Find where the given text appears and provide that cell's center as [x, y] coordinate. 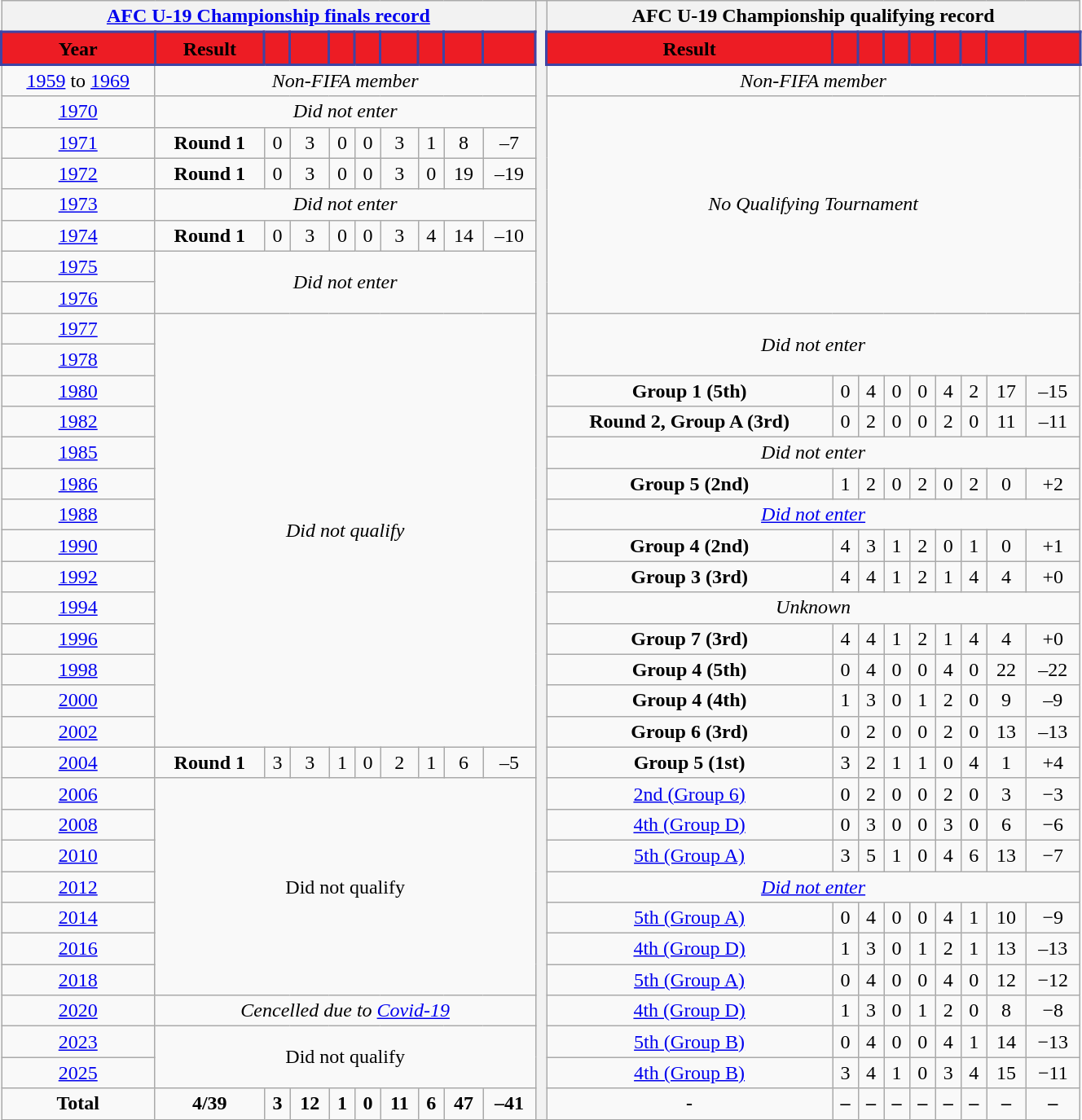
Group 4 (2nd) [689, 546]
2008 [78, 824]
1976 [78, 297]
1998 [78, 670]
+1 [1053, 546]
2016 [78, 949]
1959 to 1969 [78, 80]
Group 5 (2nd) [689, 484]
Group 4 (4th) [689, 701]
1982 [78, 422]
Year [78, 49]
−13 [1053, 1042]
–41 [509, 1104]
+2 [1053, 484]
9 [1006, 701]
–5 [509, 762]
1996 [78, 639]
AFC U-19 Championship qualifying record [813, 16]
17 [1006, 390]
2004 [78, 762]
Group 7 (3rd) [689, 639]
1985 [78, 453]
–7 [509, 143]
2020 [78, 1011]
2018 [78, 980]
4/39 [210, 1104]
–9 [1053, 701]
−11 [1053, 1073]
22 [1006, 670]
–10 [509, 235]
2000 [78, 701]
Unknown [813, 608]
−9 [1053, 918]
–22 [1053, 670]
Cencelled due to Covid-19 [345, 1011]
1973 [78, 204]
Total [78, 1104]
−12 [1053, 980]
2nd (Group 6) [689, 793]
−3 [1053, 793]
Group 3 (3rd) [689, 577]
−6 [1053, 824]
1994 [78, 608]
2002 [78, 731]
1980 [78, 390]
2014 [78, 918]
Group 4 (5th) [689, 670]
No Qualifying Tournament [813, 204]
−7 [1053, 855]
1986 [78, 484]
Group 6 (3rd) [689, 731]
1972 [78, 173]
Round 2, Group A (3rd) [689, 422]
+4 [1053, 762]
- [689, 1104]
4th (Group B) [689, 1073]
2023 [78, 1042]
10 [1006, 918]
1970 [78, 112]
1971 [78, 143]
19 [464, 173]
1988 [78, 515]
1974 [78, 235]
–19 [509, 173]
1978 [78, 359]
5 [871, 855]
−8 [1053, 1011]
2012 [78, 887]
15 [1006, 1073]
Group 1 (5th) [689, 390]
1992 [78, 577]
2010 [78, 855]
1977 [78, 328]
AFC U-19 Championship finals record [269, 16]
–15 [1053, 390]
47 [464, 1104]
Group 5 (1st) [689, 762]
5th (Group B) [689, 1042]
1975 [78, 266]
–11 [1053, 422]
2006 [78, 793]
2025 [78, 1073]
1990 [78, 546]
